Provide the (x, y) coordinate of the cell's center where the given text is located.  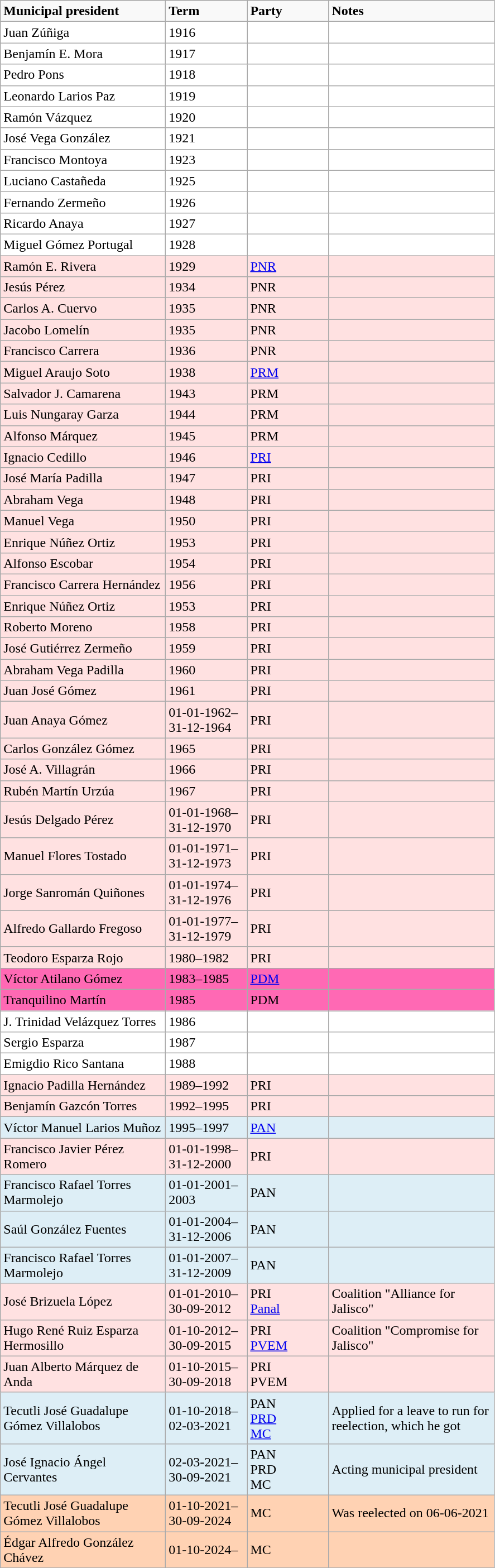
Miguel Araujo Soto (83, 372)
Manuel Flores Tostado (83, 856)
Francisco Carrera (83, 351)
1959 (206, 649)
01-01-1968–31-12-1970 (206, 819)
01-01-2004–31-12-2006 (206, 1229)
Carlos González Gómez (83, 749)
Salvador J. Camarena (83, 394)
1925 (206, 181)
1989–1992 (206, 1085)
01-01-1962–31-12-1964 (206, 720)
Juan José Gómez (83, 691)
01-01-2001–2003 (206, 1192)
Fernando Zermeño (83, 202)
1928 (206, 244)
1934 (206, 287)
1947 (206, 478)
Juan Zúñiga (83, 32)
Alfonso Márquez (83, 436)
Term (206, 11)
1986 (206, 1021)
Jacobo Lomelín (83, 330)
Pedro Pons (83, 75)
Benjamín E. Mora (83, 54)
Hugo René Ruiz Esparza Hermosillo (83, 1337)
Miguel Gómez Portugal (83, 244)
1936 (206, 351)
1921 (206, 138)
José Vega González (83, 138)
Luis Nungaray Garza (83, 415)
Luciano Castañeda (83, 181)
1923 (206, 160)
1967 (206, 791)
1917 (206, 54)
1966 (206, 770)
01-01-1977–31-12-1979 (206, 929)
Carlos A. Cuervo (83, 309)
1920 (206, 117)
Roberto Moreno (83, 627)
Benjamín Gazcón Torres (83, 1106)
Manuel Vega (83, 521)
1927 (206, 223)
1954 (206, 563)
PRI Panal (288, 1302)
José María Padilla (83, 478)
Francisco Carrera Hernández (83, 584)
Notes (411, 11)
1950 (206, 521)
Coalition "Compromise for Jalisco" (411, 1337)
1980–1982 (206, 957)
1938 (206, 372)
1946 (206, 457)
Coalition "Alliance for Jalisco" (411, 1302)
1945 (206, 436)
Alfredo Gallardo Fregoso (83, 929)
1929 (206, 266)
1918 (206, 75)
01-10-2021–30-09-2024 (206, 1513)
Emigdio Rico Santana (83, 1064)
Víctor Manuel Larios Muñoz (83, 1128)
1926 (206, 202)
01-10-2015–30-09-2018 (206, 1374)
Leonardo Larios Paz (83, 96)
1983–1985 (206, 979)
Juan Alberto Márquez de Anda (83, 1374)
Jorge Sanromán Quiñones (83, 892)
Alfonso Escobar (83, 563)
Ignacio Cedillo (83, 457)
01-01-1974–31-12-1976 (206, 892)
01-01-2007–31-12-2009 (206, 1265)
01-01-1998–31-12-2000 (206, 1157)
1960 (206, 670)
Ramón Vázquez (83, 117)
1992–1995 (206, 1106)
1948 (206, 500)
Juan Anaya Gómez (83, 720)
Édgar Alfredo González Chávez (83, 1550)
01-01-2010–30-09-2012 (206, 1302)
1943 (206, 394)
José Gutiérrez Zermeño (83, 649)
01-10-2018–02-03-2021 (206, 1418)
Abraham Vega Padilla (83, 670)
01-10-2012–30-09-2015 (206, 1337)
Francisco Montoya (83, 160)
1985 (206, 1000)
Applied for a leave to run for reelection, which he got (411, 1418)
02-03-2021–30-09-2021 (206, 1469)
Party (288, 11)
1987 (206, 1043)
José Ignacio Ángel Cervantes (83, 1469)
1995–1997 (206, 1128)
Tranquilino Martín (83, 1000)
Víctor Atilano Gómez (83, 979)
Municipal president (83, 11)
1956 (206, 584)
01-01-1971–31-12-1973 (206, 856)
1919 (206, 96)
Abraham Vega (83, 500)
Teodoro Esparza Rojo (83, 957)
Acting municipal president (411, 1469)
Was reelected on 06-06-2021 (411, 1513)
Rubén Martín Urzúa (83, 791)
1965 (206, 749)
1958 (206, 627)
J. Trinidad Velázquez Torres (83, 1021)
Ramón E. Rivera (83, 266)
01-10-2024– (206, 1550)
Saúl González Fuentes (83, 1229)
1961 (206, 691)
1944 (206, 415)
1916 (206, 32)
1988 (206, 1064)
Ricardo Anaya (83, 223)
José Brizuela López (83, 1302)
José A. Villagrán (83, 770)
Jesús Delgado Pérez (83, 819)
Francisco Javier Pérez Romero (83, 1157)
Jesús Pérez (83, 287)
Sergio Esparza (83, 1043)
Ignacio Padilla Hernández (83, 1085)
